Extract the [x, y] coordinate from the center of the cell holding the provided text.  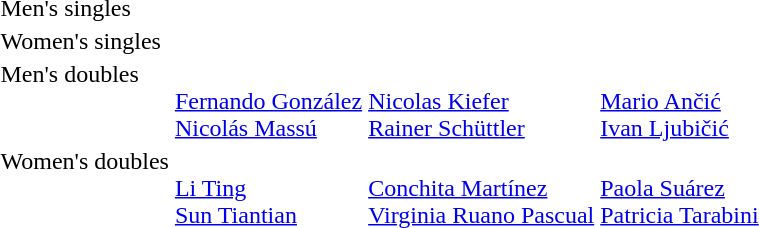
Nicolas KieferRainer Schüttler [482, 101]
Fernando GonzálezNicolás Massú [268, 101]
